Capture the cell that displays the provided text and extract its (X, Y) central coordinate. 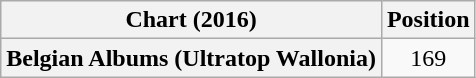
Belgian Albums (Ultratop Wallonia) (192, 58)
Chart (2016) (192, 20)
169 (428, 58)
Position (428, 20)
